Locate the cell with the specified text and output its (X, Y) center coordinate. 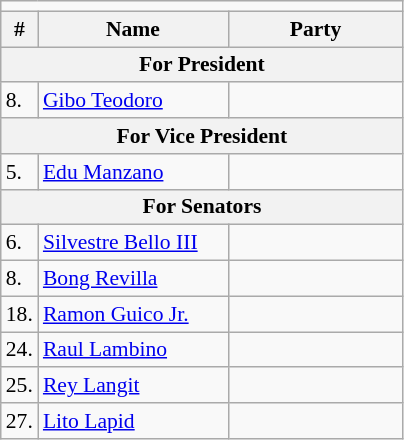
Silvestre Bello III (133, 243)
# (20, 29)
24. (20, 350)
Party (316, 29)
Edu Manzano (133, 172)
Lito Lapid (133, 421)
25. (20, 386)
6. (20, 243)
Raul Lambino (133, 350)
Gibo Teodoro (133, 101)
For Vice President (202, 136)
5. (20, 172)
Bong Revilla (133, 279)
27. (20, 421)
For Senators (202, 207)
For President (202, 65)
18. (20, 314)
Ramon Guico Jr. (133, 314)
Rey Langit (133, 386)
Name (133, 29)
